Output the [X, Y] coordinate of the center of the cell containing the given text.  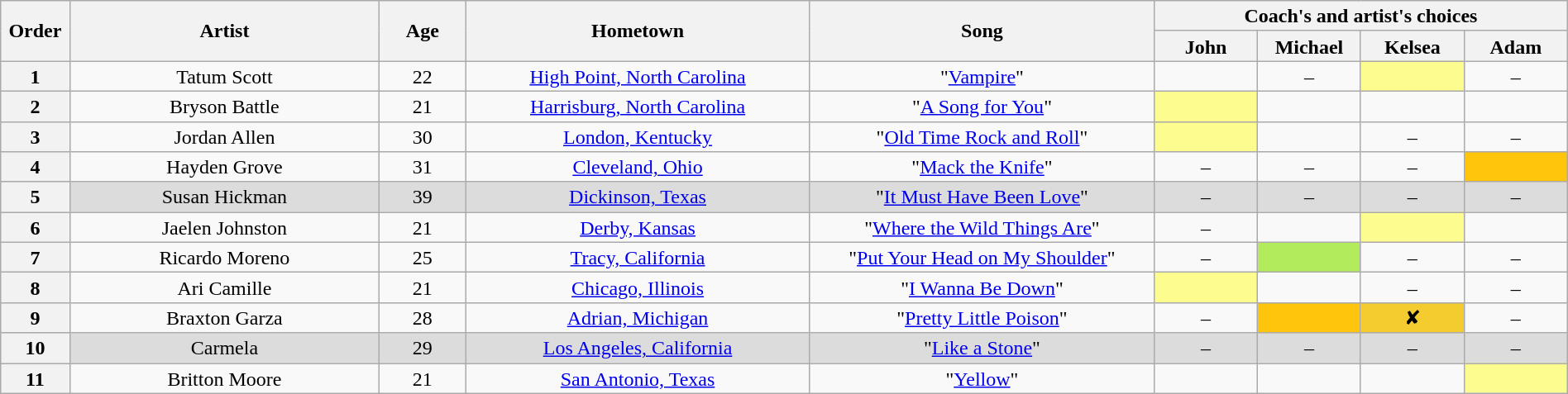
Susan Hickman [225, 197]
Coach's and artist's choices [1361, 17]
Jaelen Johnston [225, 228]
Ari Camille [225, 287]
Bryson Battle [225, 106]
Hometown [638, 31]
"Pretty Little Poison" [982, 317]
Cleveland, Ohio [638, 167]
5 [35, 197]
"It Must Have Been Love" [982, 197]
"Yellow" [982, 378]
22 [423, 76]
"Vampire" [982, 76]
"A Song for You" [982, 106]
"Like a Stone" [982, 349]
10 [35, 349]
Jordan Allen [225, 137]
Braxton Garza [225, 317]
8 [35, 287]
Tatum Scott [225, 76]
6 [35, 228]
San Antonio, Texas [638, 378]
Tracy, California [638, 258]
25 [423, 258]
11 [35, 378]
High Point, North Carolina [638, 76]
✘ [1413, 317]
9 [35, 317]
3 [35, 137]
Artist [225, 31]
Britton Moore [225, 378]
Adam [1515, 46]
4 [35, 167]
Dickinson, Texas [638, 197]
39 [423, 197]
29 [423, 349]
Michael [1310, 46]
Ricardo Moreno [225, 258]
1 [35, 76]
Adrian, Michigan [638, 317]
"Mack the Knife" [982, 167]
2 [35, 106]
London, Kentucky [638, 137]
31 [423, 167]
Kelsea [1413, 46]
"I Wanna Be Down" [982, 287]
"Put Your Head on My Shoulder" [982, 258]
28 [423, 317]
Los Angeles, California [638, 349]
Order [35, 31]
30 [423, 137]
"Where the Wild Things Are" [982, 228]
7 [35, 258]
Hayden Grove [225, 167]
"Old Time Rock and Roll" [982, 137]
Derby, Kansas [638, 228]
Carmela [225, 349]
John [1206, 46]
Chicago, Illinois [638, 287]
Age [423, 31]
Harrisburg, North Carolina [638, 106]
Song [982, 31]
